From the cell containing the given text, extract its center point as [x, y] coordinate. 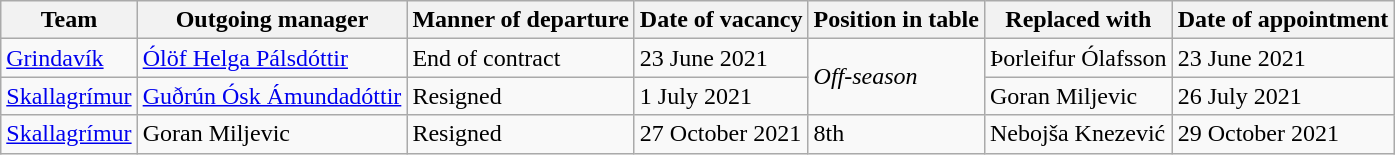
Grindavík [69, 58]
26 July 2021 [1283, 96]
Guðrún Ósk Ámundadóttir [272, 96]
Manner of departure [520, 20]
Replaced with [1078, 20]
29 October 2021 [1283, 134]
Off-season [896, 77]
Position in table [896, 20]
1 July 2021 [721, 96]
Date of vacancy [721, 20]
Þorleifur Ólafsson [1078, 58]
Ólöf Helga Pálsdóttir [272, 58]
Nebojša Knezević [1078, 134]
27 October 2021 [721, 134]
Outgoing manager [272, 20]
Team [69, 20]
8th [896, 134]
End of contract [520, 58]
Date of appointment [1283, 20]
